Find where the given text appears and provide that cell's center as [X, Y] coordinate. 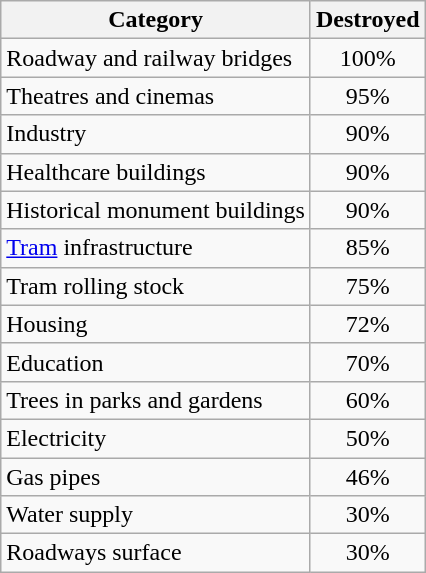
85% [368, 248]
Roadways surface [156, 553]
Housing [156, 324]
50% [368, 438]
Tram infrastructure [156, 248]
72% [368, 324]
60% [368, 400]
Tram rolling stock [156, 286]
Gas pipes [156, 477]
46% [368, 477]
75% [368, 286]
Destroyed [368, 20]
Water supply [156, 515]
70% [368, 362]
95% [368, 96]
100% [368, 58]
Theatres and cinemas [156, 96]
Roadway and railway bridges [156, 58]
Trees in parks and gardens [156, 400]
Category [156, 20]
Healthcare buildings [156, 172]
Electricity [156, 438]
Historical monument buildings [156, 210]
Industry [156, 134]
Education [156, 362]
